Find where the given text appears and provide that cell's center as (x, y) coordinate. 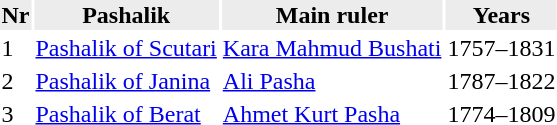
Ali Pasha (332, 81)
Pashalik (126, 15)
Nr (16, 15)
Years (502, 15)
Pashalik of Scutari (126, 48)
1757–1831 (502, 48)
1787–1822 (502, 81)
Kara Mahmud Bushati (332, 48)
2 (16, 81)
1 (16, 48)
Pashalik of Janina (126, 81)
Main ruler (332, 15)
